Capture the cell that displays the provided text and extract its (x, y) central coordinate. 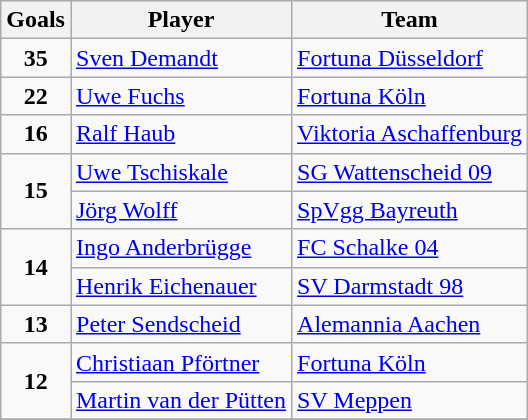
SV Meppen (410, 400)
Team (410, 20)
35 (36, 58)
Peter Sendscheid (180, 324)
Henrik Eichenauer (180, 286)
Christiaan Pförtner (180, 362)
Player (180, 20)
SpVgg Bayreuth (410, 210)
SV Darmstadt 98 (410, 286)
22 (36, 96)
SG Wattenscheid 09 (410, 172)
Jörg Wolff (180, 210)
FC Schalke 04 (410, 248)
15 (36, 191)
Uwe Fuchs (180, 96)
13 (36, 324)
Uwe Tschiskale (180, 172)
Ingo Anderbrügge (180, 248)
Goals (36, 20)
16 (36, 134)
Ralf Haub (180, 134)
Sven Demandt (180, 58)
Alemannia Aachen (410, 324)
Martin van der Pütten (180, 400)
14 (36, 267)
12 (36, 381)
Fortuna Düsseldorf (410, 58)
Viktoria Aschaffenburg (410, 134)
